Return (x, y) of the center of cell containing provided text 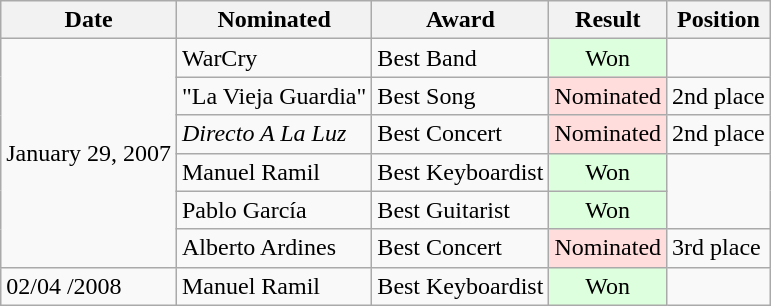
3rd place (719, 248)
02/04 /2008 (89, 286)
Alberto Ardines (274, 248)
Award (460, 20)
Best Song (460, 96)
Best Guitarist (460, 210)
January 29, 2007 (89, 153)
"La Vieja Guardia" (274, 96)
Position (719, 20)
Directo A La Luz (274, 134)
Date (89, 20)
Pablo García (274, 210)
WarCry (274, 58)
Best Band (460, 58)
Result (608, 20)
